From the cell containing the given text, extract its center point as [x, y] coordinate. 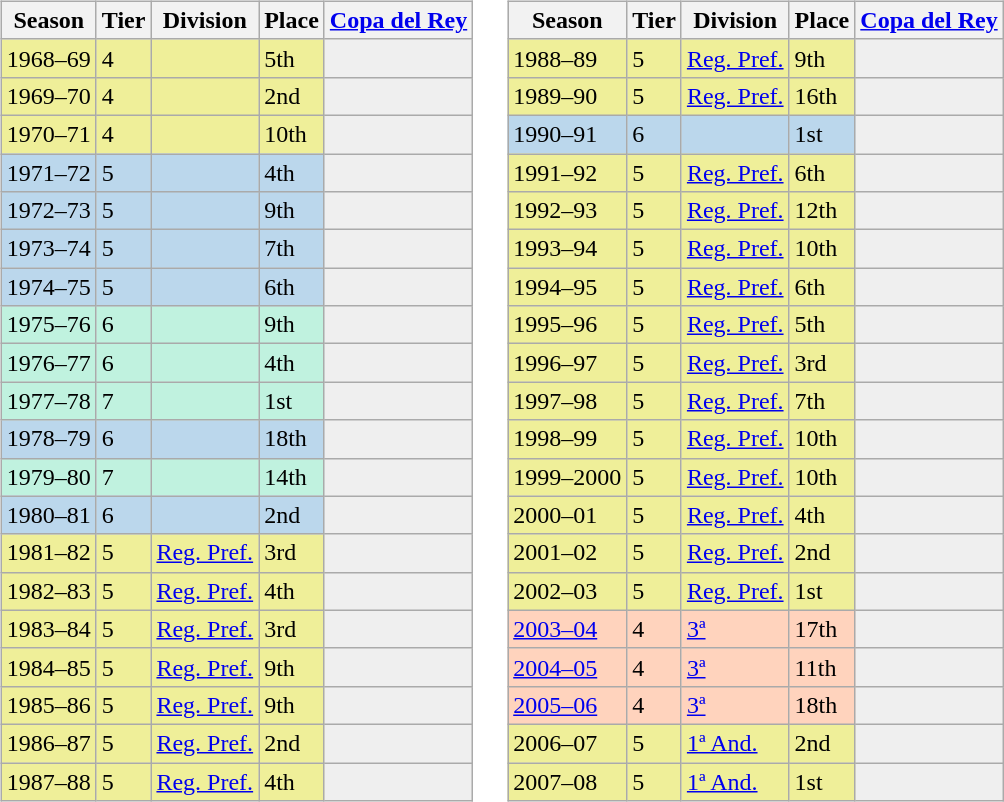
2004–05 [568, 667]
1995–96 [568, 325]
2002–03 [568, 591]
1978–79 [48, 439]
1987–88 [48, 781]
1969–70 [48, 96]
1990–91 [568, 134]
1986–87 [48, 743]
14th [292, 477]
1968–69 [48, 58]
1970–71 [48, 134]
12th [822, 211]
2006–07 [568, 743]
1996–97 [568, 363]
1974–75 [48, 287]
1988–89 [568, 58]
1973–74 [48, 249]
1991–92 [568, 173]
1976–77 [48, 363]
1997–98 [568, 401]
1979–80 [48, 477]
17th [822, 629]
2001–02 [568, 553]
1977–78 [48, 401]
1998–99 [568, 439]
2005–06 [568, 705]
1981–82 [48, 553]
1971–72 [48, 173]
1993–94 [568, 249]
1994–95 [568, 287]
2003–04 [568, 629]
11th [822, 667]
1982–83 [48, 591]
1992–93 [568, 211]
1975–76 [48, 325]
1984–85 [48, 667]
2007–08 [568, 781]
1999–2000 [568, 477]
1985–86 [48, 705]
1983–84 [48, 629]
1972–73 [48, 211]
2000–01 [568, 515]
1989–90 [568, 96]
1980–81 [48, 515]
16th [822, 96]
